Return the [X, Y] coordinate for the center point of the cell that contains the specified text.  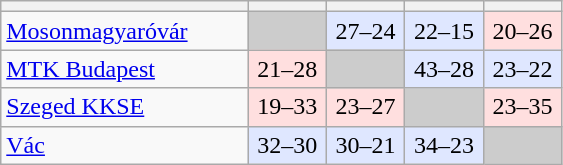
MTK Budapest [124, 69]
34–23 [444, 145]
23–27 [365, 107]
Vác [124, 145]
23–35 [522, 107]
30–21 [365, 145]
Szeged KKSE [124, 107]
23–22 [522, 69]
Mosonmagyaróvár [124, 31]
21–28 [287, 69]
22–15 [444, 31]
20–26 [522, 31]
43–28 [444, 69]
27–24 [365, 31]
19–33 [287, 107]
32–30 [287, 145]
